Identify which cell holds the provided text, then report its (x, y) central coordinate. 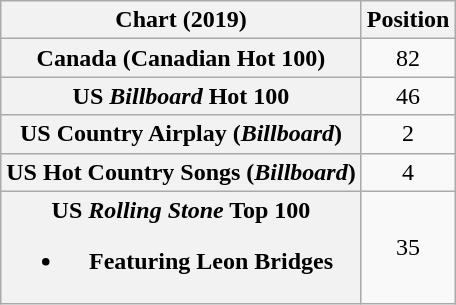
Canada (Canadian Hot 100) (181, 58)
US Hot Country Songs (Billboard) (181, 172)
4 (408, 172)
2 (408, 134)
US Billboard Hot 100 (181, 96)
35 (408, 248)
82 (408, 58)
Position (408, 20)
US Country Airplay (Billboard) (181, 134)
46 (408, 96)
Chart (2019) (181, 20)
US Rolling Stone Top 100Featuring Leon Bridges (181, 248)
